Pinpoint the cell where the given text exists, returning its (X, Y) midpoint coordinate. 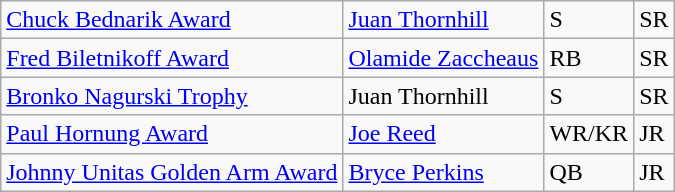
Bryce Perkins (444, 172)
Olamide Zaccheaus (444, 58)
Johnny Unitas Golden Arm Award (172, 172)
RB (589, 58)
Chuck Bednarik Award (172, 20)
Joe Reed (444, 134)
Paul Hornung Award (172, 134)
Bronko Nagurski Trophy (172, 96)
Fred Biletnikoff Award (172, 58)
WR/KR (589, 134)
QB (589, 172)
